Provide the (x, y) coordinate of the cell's center where the given text is located.  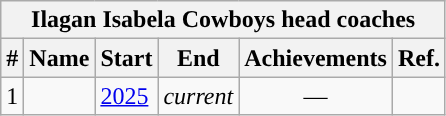
Ref. (418, 58)
1 (12, 96)
End (198, 58)
Ilagan Isabela Cowboys head coaches (224, 20)
Achievements (316, 58)
— (316, 96)
# (12, 58)
Start (126, 58)
2025 (126, 96)
current (198, 96)
Name (60, 58)
